Capture the cell that displays the provided text and extract its [X, Y] central coordinate. 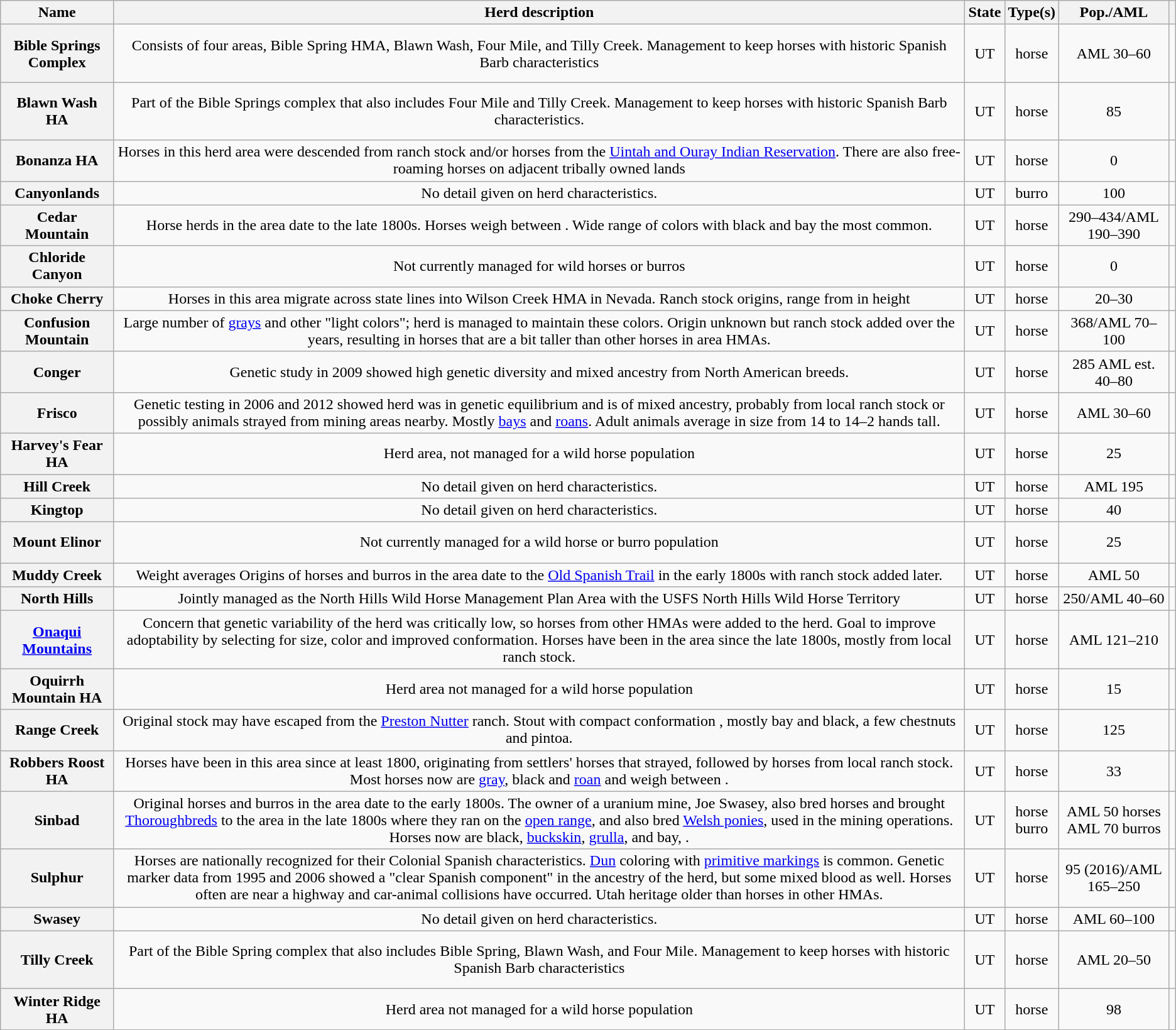
125 [1114, 730]
Horses in this area migrate across state lines into Wilson Creek HMA in Nevada. Ranch stock origins, range from in height [539, 299]
Weight averages Origins of horses and burros in the area date to the Old Spanish Trail in the early 1800s with ranch stock added later. [539, 575]
Kingtop [57, 510]
Confusion Mountain [57, 331]
Canyonlands [57, 193]
Pop./AML [1114, 13]
Robbers Roost HA [57, 770]
Mount Elinor [57, 543]
AML 195 [1114, 486]
Hill Creek [57, 486]
95 (2016)/AML 165–250 [1114, 878]
Not currently managed for wild horses or burros [539, 266]
250/AML 40–60 [1114, 599]
285 AML est. 40–80 [1114, 372]
Original stock may have escaped from the Preston Nutter ranch. Stout with compact conformation , mostly bay and black, a few chestnuts and pintoa. [539, 730]
Muddy Creek [57, 575]
Part of the Bible Springs complex that also includes Four Mile and Tilly Creek. Management to keep horses with historic Spanish Barb characteristics. [539, 111]
Onaqui Mountains [57, 640]
Bible Springs Complex [57, 53]
100 [1114, 193]
AML 50 [1114, 575]
Range Creek [57, 730]
AML 60–100 [1114, 919]
horseburro [1032, 820]
290–434/AML 190–390 [1114, 225]
Conger [57, 372]
Genetic study in 2009 showed high genetic diversity and mixed ancestry from North American breeds. [539, 372]
Cedar Mountain [57, 225]
AML 50 horsesAML 70 burros [1114, 820]
Frisco [57, 412]
40 [1114, 510]
Not currently managed for a wild horse or burro population [539, 543]
Sulphur [57, 878]
Type(s) [1032, 13]
burro [1032, 193]
Herd area, not managed for a wild horse population [539, 454]
Name [57, 13]
15 [1114, 689]
Swasey [57, 919]
Harvey's Fear HA [57, 454]
North Hills [57, 599]
Oquirrh Mountain HA [57, 689]
98 [1114, 1009]
20–30 [1114, 299]
Blawn Wash HA [57, 111]
368/AML 70–100 [1114, 331]
Horse herds in the area date to the late 1800s. Horses weigh between . Wide range of colors with black and bay the most common. [539, 225]
Jointly managed as the North Hills Wild Horse Management Plan Area with the USFS North Hills Wild Horse Territory [539, 599]
AML 121–210 [1114, 640]
Bonanza HA [57, 161]
Herd description [539, 13]
AML 20–50 [1114, 960]
85 [1114, 111]
Sinbad [57, 820]
33 [1114, 770]
State [985, 13]
Chloride Canyon [57, 266]
Tilly Creek [57, 960]
Choke Cherry [57, 299]
Winter Ridge HA [57, 1009]
